Identify which cell holds the provided text, then report its [X, Y] central coordinate. 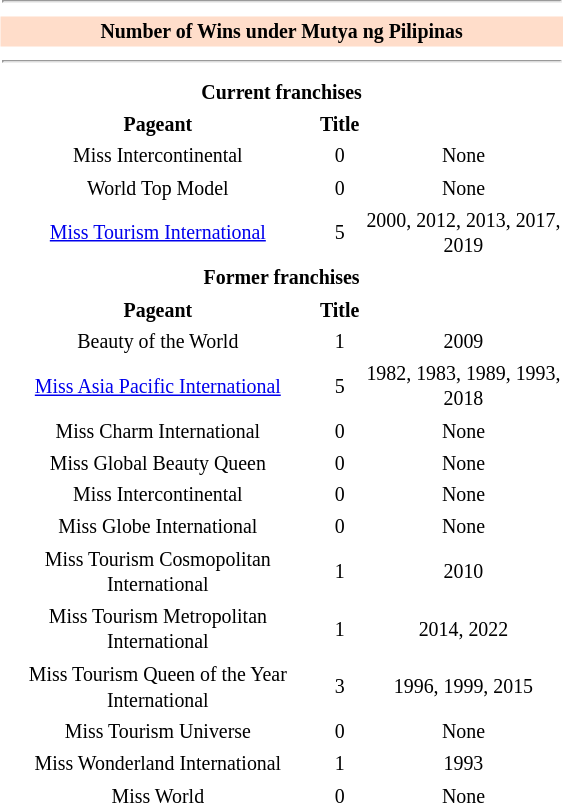
3 [339, 686]
Former franchises [282, 278]
Miss Tourism International [158, 232]
Miss Charm International [158, 430]
2014, 2022 [464, 630]
Miss Tourism Cosmopolitan International [158, 572]
Current franchises [282, 92]
1993 [464, 764]
Miss Globe International [158, 526]
2000, 2012, 2013, 2017, 2019 [464, 232]
Miss Tourism Universe [158, 732]
2009 [464, 342]
1996, 1999, 2015 [464, 686]
Miss Wonderland International [158, 764]
Number of Wins under Mutya ng Pilipinas [282, 32]
Miss Tourism Metropolitan International [158, 630]
World Top Model [158, 188]
Miss Asia Pacific International [158, 386]
Beauty of the World [158, 342]
Miss Tourism Queen of the Year International [158, 686]
2010 [464, 572]
Miss Global Beauty Queen [158, 462]
1982, 1983, 1989, 1993, 2018 [464, 386]
